For the text-containing cell, return its midpoint in [X, Y] coordinate format. 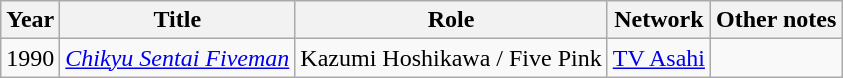
Title [178, 20]
Chikyu Sentai Fiveman [178, 58]
1990 [30, 58]
Year [30, 20]
Kazumi Hoshikawa / Five Pink [451, 58]
Role [451, 20]
Network [658, 20]
TV Asahi [658, 58]
Other notes [776, 20]
